Search for the cell housing the specified text and yield its [X, Y] center coordinate. 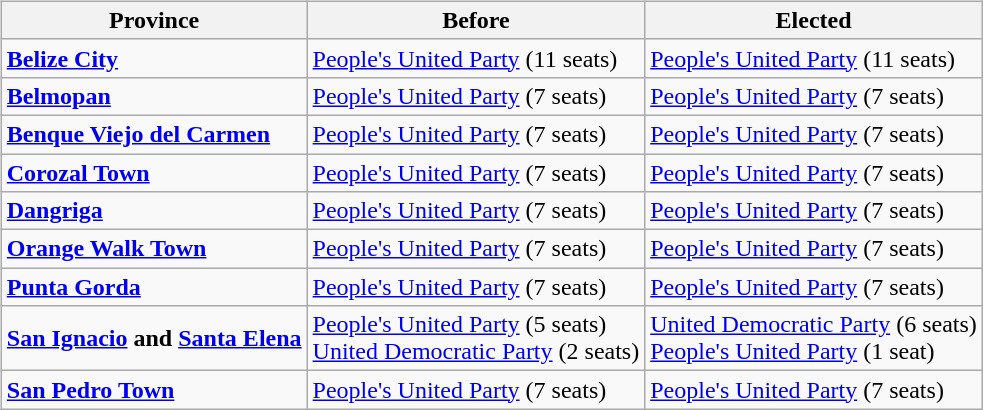
Before [476, 20]
Punta Gorda [154, 287]
United Democratic Party (6 seats)People's United Party (1 seat) [814, 338]
Dangriga [154, 211]
Elected [814, 20]
Benque Viejo del Carmen [154, 134]
San Ignacio and Santa Elena [154, 338]
Belize City [154, 58]
Corozal Town [154, 173]
People's United Party (5 seats)United Democratic Party (2 seats) [476, 338]
Orange Walk Town [154, 249]
Belmopan [154, 96]
San Pedro Town [154, 390]
Province [154, 20]
